Scan for the cell matching the given text and deliver its (X, Y) coordinate at center. 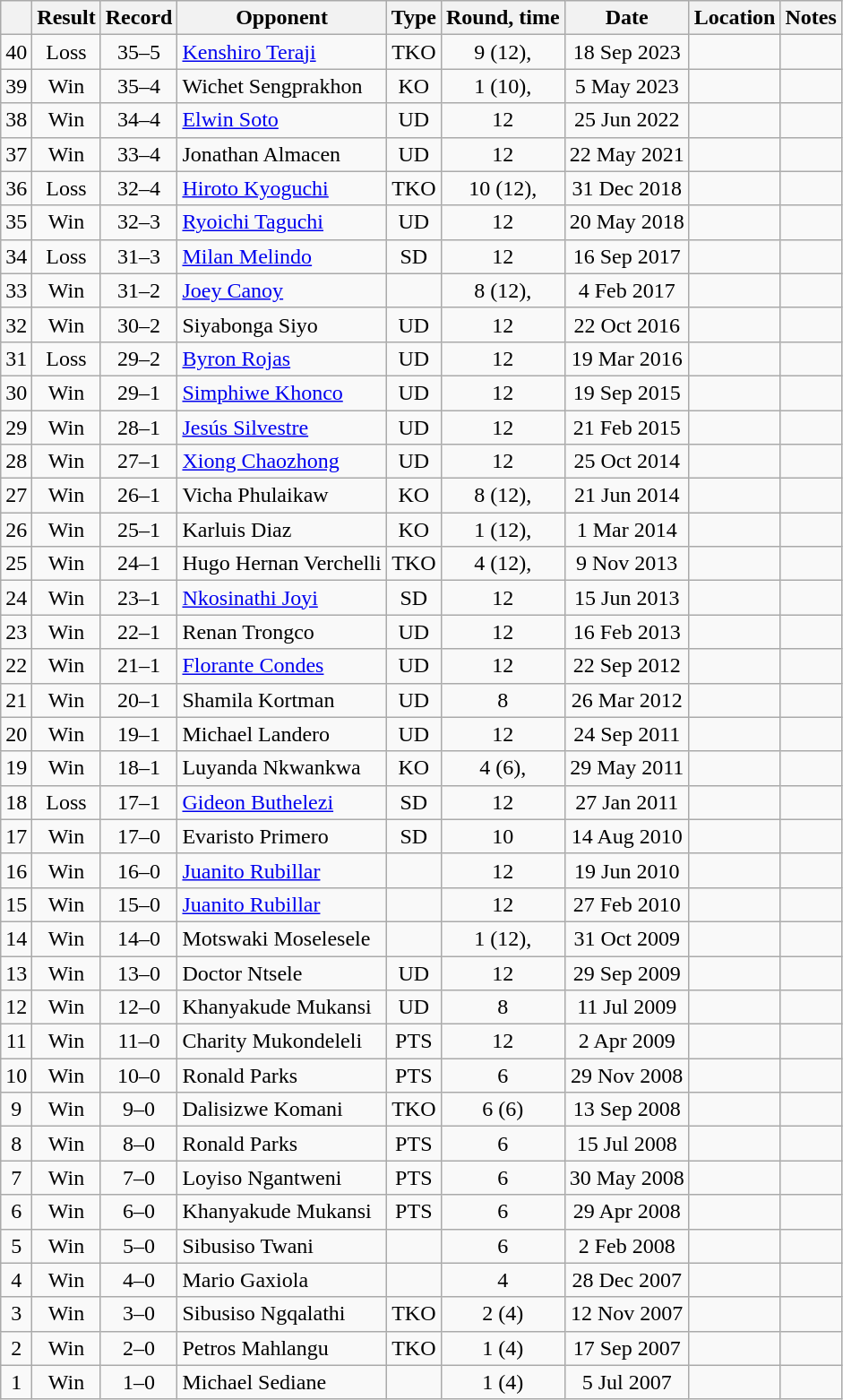
24 Sep 2011 (627, 734)
21–1 (139, 666)
6–0 (139, 1212)
Location (735, 18)
Nkosinathi Joyi (281, 598)
22 May 2021 (627, 154)
5–0 (139, 1246)
14 Aug 2010 (627, 836)
9–0 (139, 1110)
31–2 (139, 290)
31 Oct 2009 (627, 938)
Notes (811, 18)
18 (16, 802)
34–4 (139, 120)
18–1 (139, 768)
36 (16, 188)
2 (4) (503, 1314)
16 Feb 2013 (627, 632)
33 (16, 290)
4–0 (139, 1280)
Charity Mukondeleli (281, 1041)
19–1 (139, 734)
Joey Canoy (281, 290)
19 (16, 768)
24–1 (139, 564)
22 Sep 2012 (627, 666)
28 (16, 462)
17–1 (139, 802)
Luyanda Nkwankwa (281, 768)
Shamila Kortman (281, 700)
5 Jul 2007 (627, 1382)
Evaristo Primero (281, 836)
Mario Gaxiola (281, 1280)
32–4 (139, 188)
35–4 (139, 86)
10 (12), (503, 188)
Byron Rojas (281, 359)
30–2 (139, 324)
27 Feb 2010 (627, 904)
15 Jul 2008 (627, 1144)
Jesús Silvestre (281, 428)
Jonathan Almacen (281, 154)
Hiroto Kyoguchi (281, 188)
1 Mar 2014 (627, 530)
Michael Sediane (281, 1382)
18 Sep 2023 (627, 52)
9 (16, 1110)
7–0 (139, 1178)
27 Jan 2011 (627, 802)
35 (16, 222)
31–3 (139, 256)
16–0 (139, 870)
Motswaki Moselesele (281, 938)
Milan Melindo (281, 256)
30 May 2008 (627, 1178)
4 (12), (503, 564)
Xiong Chaozhong (281, 462)
29 Nov 2008 (627, 1076)
Loyiso Ngantweni (281, 1178)
12 Nov 2007 (627, 1314)
Doctor Ntsele (281, 972)
Round, time (503, 18)
22–1 (139, 632)
5 May 2023 (627, 86)
20 (16, 734)
Vicha Phulaikaw (281, 496)
32–3 (139, 222)
16 (16, 870)
Result (66, 18)
19 Sep 2015 (627, 393)
17–0 (139, 836)
15 (16, 904)
Elwin Soto (281, 120)
21 Jun 2014 (627, 496)
33–4 (139, 154)
13 (16, 972)
28 Dec 2007 (627, 1280)
19 Jun 2010 (627, 870)
3–0 (139, 1314)
10–0 (139, 1076)
Kenshiro Teraji (281, 52)
31 (16, 359)
29 Sep 2009 (627, 972)
38 (16, 120)
2 (16, 1348)
11 Jul 2009 (627, 1007)
Type (414, 18)
14–0 (139, 938)
Wichet Sengprakhon (281, 86)
29 May 2011 (627, 768)
22 (16, 666)
Ryoichi Taguchi (281, 222)
13 Sep 2008 (627, 1110)
29 Apr 2008 (627, 1212)
Sibusiso Twani (281, 1246)
2–0 (139, 1348)
17 (16, 836)
31 Dec 2018 (627, 188)
4 (6), (503, 768)
35–5 (139, 52)
1 (10), (503, 86)
26 (16, 530)
25 (16, 564)
9 (12), (503, 52)
14 (16, 938)
Florante Condes (281, 666)
40 (16, 52)
30 (16, 393)
Gideon Buthelezi (281, 802)
17 Sep 2007 (627, 1348)
20 May 2018 (627, 222)
27 (16, 496)
16 Sep 2017 (627, 256)
32 (16, 324)
37 (16, 154)
20–1 (139, 700)
Petros Mahlangu (281, 1348)
25–1 (139, 530)
22 Oct 2016 (627, 324)
13–0 (139, 972)
26 Mar 2012 (627, 700)
25 Jun 2022 (627, 120)
15–0 (139, 904)
9 Nov 2013 (627, 564)
Siyabonga Siyo (281, 324)
11–0 (139, 1041)
2 Feb 2008 (627, 1246)
21 Feb 2015 (627, 428)
4 Feb 2017 (627, 290)
7 (16, 1178)
Opponent (281, 18)
Simphiwe Khonco (281, 393)
1 (16, 1382)
29–1 (139, 393)
28–1 (139, 428)
5 (16, 1246)
Sibusiso Ngqalathi (281, 1314)
Date (627, 18)
26–1 (139, 496)
12–0 (139, 1007)
Record (139, 18)
3 (16, 1314)
34 (16, 256)
11 (16, 1041)
2 Apr 2009 (627, 1041)
15 Jun 2013 (627, 598)
23 (16, 632)
6 (6) (503, 1110)
8–0 (139, 1144)
27–1 (139, 462)
25 Oct 2014 (627, 462)
Dalisizwe Komani (281, 1110)
29 (16, 428)
Hugo Hernan Verchelli (281, 564)
39 (16, 86)
21 (16, 700)
29–2 (139, 359)
1–0 (139, 1382)
19 Mar 2016 (627, 359)
Karluis Diaz (281, 530)
23–1 (139, 598)
Michael Landero (281, 734)
Renan Trongco (281, 632)
24 (16, 598)
